Determine the [x, y] coordinate at the center of the cell enclosing the given text.  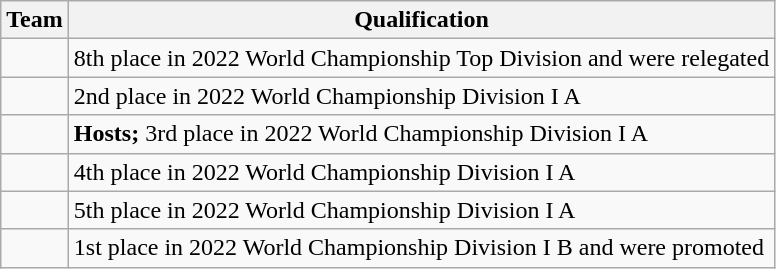
5th place in 2022 World Championship Division I A [421, 210]
Qualification [421, 20]
Hosts; 3rd place in 2022 World Championship Division I A [421, 134]
Team [35, 20]
1st place in 2022 World Championship Division I B and were promoted [421, 248]
4th place in 2022 World Championship Division I A [421, 172]
2nd place in 2022 World Championship Division I A [421, 96]
8th place in 2022 World Championship Top Division and were relegated [421, 58]
